Capture the cell that displays the provided text and extract its [x, y] central coordinate. 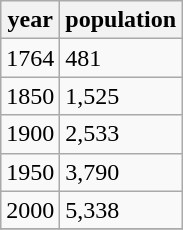
1,525 [121, 96]
population [121, 20]
481 [121, 58]
5,338 [121, 210]
1900 [30, 134]
1764 [30, 58]
3,790 [121, 172]
1950 [30, 172]
1850 [30, 96]
2,533 [121, 134]
2000 [30, 210]
year [30, 20]
